For the text-containing cell, return its midpoint in (X, Y) coordinate format. 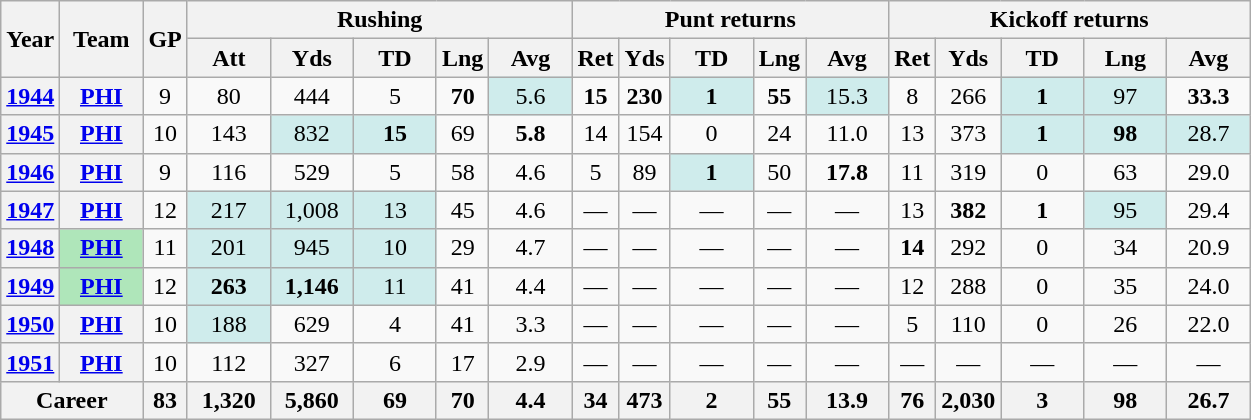
1,320 (228, 400)
945 (312, 248)
58 (462, 172)
110 (968, 324)
13.9 (848, 400)
373 (968, 134)
217 (228, 210)
1,146 (312, 286)
1945 (30, 134)
80 (228, 96)
29.4 (1208, 210)
4.7 (530, 248)
97 (1126, 96)
143 (228, 134)
5.8 (530, 134)
15.3 (848, 96)
Year (30, 39)
2 (712, 400)
17 (462, 362)
116 (228, 172)
4 (394, 324)
473 (644, 400)
292 (968, 248)
230 (644, 96)
Kickoff returns (1070, 20)
11.0 (848, 134)
26 (1126, 324)
Rushing (380, 20)
188 (228, 324)
263 (228, 286)
288 (968, 286)
2,030 (968, 400)
1944 (30, 96)
63 (1126, 172)
5.6 (530, 96)
28.7 (1208, 134)
76 (912, 400)
26.7 (1208, 400)
35 (1126, 286)
Career (72, 400)
1947 (30, 210)
1951 (30, 362)
24.0 (1208, 286)
629 (312, 324)
1946 (30, 172)
2.9 (530, 362)
GP (165, 39)
529 (312, 172)
33.3 (1208, 96)
24 (779, 134)
89 (644, 172)
20.9 (1208, 248)
1950 (30, 324)
22.0 (1208, 324)
1949 (30, 286)
1,008 (312, 210)
3 (1042, 400)
832 (312, 134)
201 (228, 248)
154 (644, 134)
45 (462, 210)
8 (912, 96)
5,860 (312, 400)
29 (462, 248)
266 (968, 96)
319 (968, 172)
17.8 (848, 172)
50 (779, 172)
83 (165, 400)
444 (312, 96)
382 (968, 210)
6 (394, 362)
Att (228, 58)
3.3 (530, 324)
Team (102, 39)
327 (312, 362)
Punt returns (730, 20)
95 (1126, 210)
112 (228, 362)
1948 (30, 248)
29.0 (1208, 172)
